Provide the [x, y] coordinate of the cell's center where the given text is located.  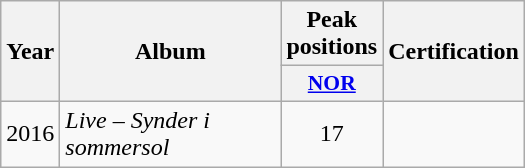
NOR [332, 84]
17 [332, 134]
Certification [454, 52]
Peak positions [332, 34]
Year [30, 52]
Album [170, 52]
2016 [30, 134]
Live – Synder i sommersol [170, 134]
